Provide the (X, Y) coordinate of the cell's center where the given text is located.  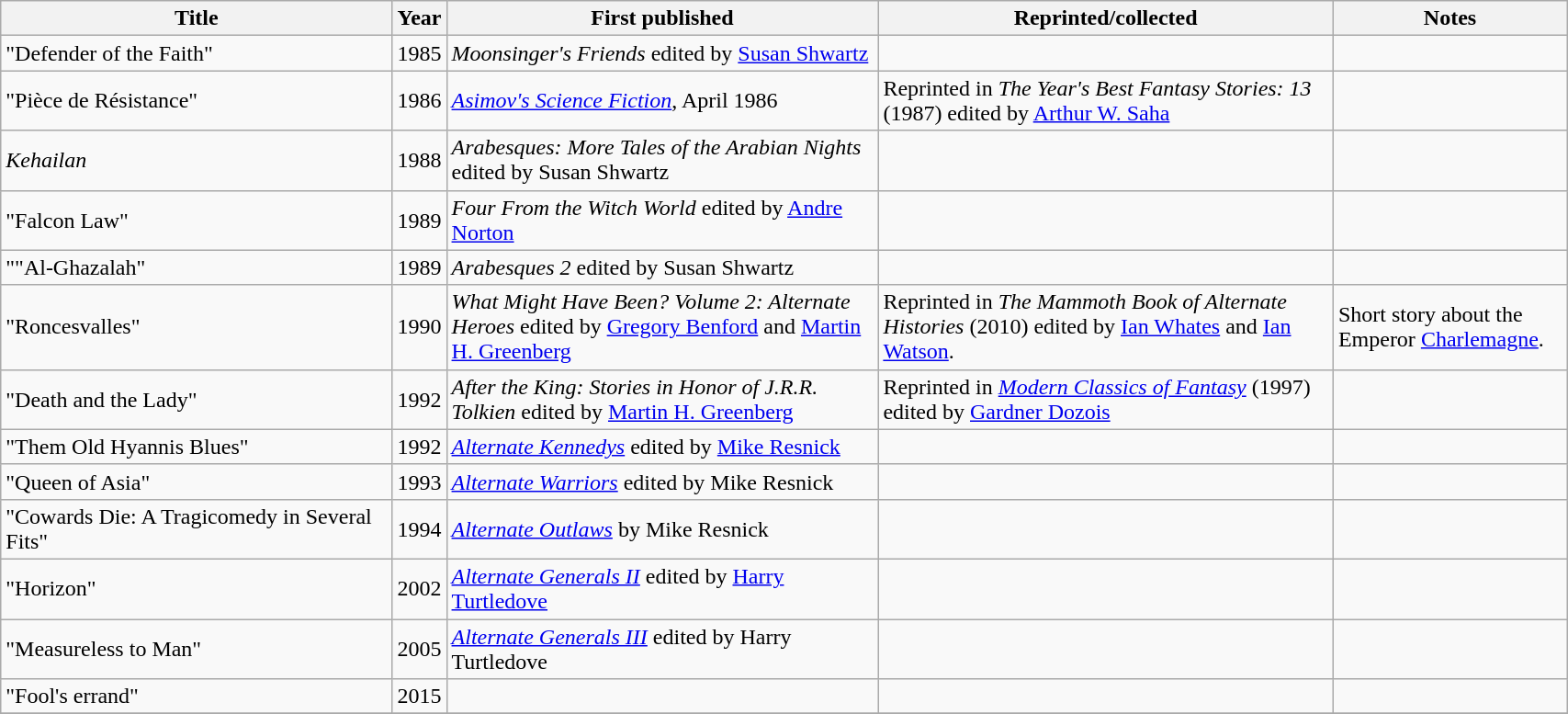
"Them Old Hyannis Blues" (197, 447)
2002 (419, 588)
1994 (419, 529)
After the King: Stories in Honor of J.R.R. Tolkien edited by Martin H. Greenberg (662, 399)
Four From the Witch World edited by Andre Norton (662, 221)
1986 (419, 101)
Short story about the Emperor Charlemagne. (1450, 327)
"Death and the Lady" (197, 399)
"Defender of the Faith" (197, 53)
2005 (419, 649)
What Might Have Been? Volume 2: Alternate Heroes edited by Gregory Benford and Martin H. Greenberg (662, 327)
1988 (419, 160)
1990 (419, 327)
"Cowards Die: A Tragicomedy in Several Fits" (197, 529)
Reprinted in The Mammoth Book of Alternate Histories (2010) edited by Ian Whates and Ian Watson. (1106, 327)
Notes (1450, 18)
"Queen of Asia" (197, 482)
"Measureless to Man" (197, 649)
Asimov's Science Fiction, April 1986 (662, 101)
"Roncesvalles" (197, 327)
Reprinted in Modern Classics of Fantasy (1997) edited by Gardner Dozois (1106, 399)
1993 (419, 482)
Arabesques 2 edited by Susan Shwartz (662, 267)
2015 (419, 697)
1985 (419, 53)
Alternate Generals II edited by Harry Turtledove (662, 588)
Arabesques: More Tales of the Arabian Nights edited by Susan Shwartz (662, 160)
"Falcon Law" (197, 221)
Year (419, 18)
""Al-Ghazalah" (197, 267)
Alternate Kennedys edited by Mike Resnick (662, 447)
Title (197, 18)
Alternate Generals III edited by Harry Turtledove (662, 649)
Reprinted in The Year's Best Fantasy Stories: 13 (1987) edited by Arthur W. Saha (1106, 101)
Moonsinger's Friends edited by Susan Shwartz (662, 53)
First published (662, 18)
"Horizon" (197, 588)
Kehailan (197, 160)
"Pièce de Résistance" (197, 101)
Alternate Warriors edited by Mike Resnick (662, 482)
Reprinted/collected (1106, 18)
Alternate Outlaws by Mike Resnick (662, 529)
"Fool's errand" (197, 697)
